Extract the [x, y] coordinate from the center of the cell holding the provided text.  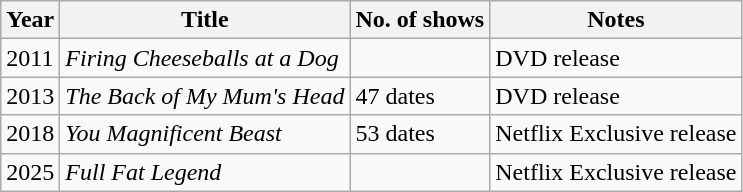
2011 [30, 58]
Notes [616, 20]
You Magnificent Beast [205, 134]
Title [205, 20]
53 dates [420, 134]
Year [30, 20]
The Back of My Mum's Head [205, 96]
Full Fat Legend [205, 172]
2025 [30, 172]
Firing Cheeseballs at a Dog [205, 58]
No. of shows [420, 20]
47 dates [420, 96]
2013 [30, 96]
2018 [30, 134]
